Provide the [x, y] coordinate of the cell's center where the given text is located.  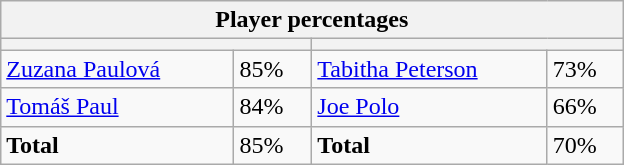
66% [585, 107]
Tabitha Peterson [430, 69]
Tomáš Paul [118, 107]
84% [273, 107]
70% [585, 145]
Joe Polo [430, 107]
73% [585, 69]
Zuzana Paulová [118, 69]
Player percentages [312, 20]
